Locate the cell with the specified text and output its [x, y] center coordinate. 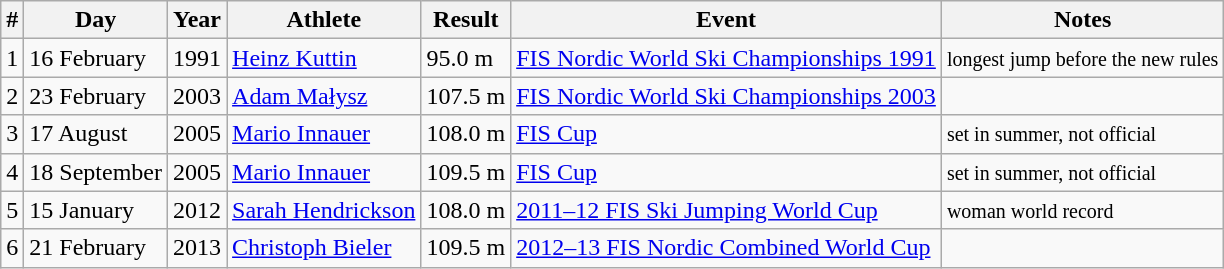
Athlete [324, 20]
Sarah Hendrickson [324, 210]
FIS Nordic World Ski Championships 1991 [726, 58]
95.0 m [466, 58]
Adam Małysz [324, 96]
Christoph Bieler [324, 248]
6 [12, 248]
18 September [96, 172]
2013 [198, 248]
3 [12, 134]
2 [12, 96]
5 [12, 210]
4 [12, 172]
Result [466, 20]
17 August [96, 134]
woman world record [1082, 210]
23 February [96, 96]
2012–13 FIS Nordic Combined World Cup [726, 248]
2003 [198, 96]
longest jump before the new rules [1082, 58]
FIS Nordic World Ski Championships 2003 [726, 96]
107.5 m [466, 96]
Notes [1082, 20]
# [12, 20]
Heinz Kuttin [324, 58]
Year [198, 20]
Event [726, 20]
16 February [96, 58]
15 January [96, 210]
21 February [96, 248]
1991 [198, 58]
Day [96, 20]
1 [12, 58]
2012 [198, 210]
2011–12 FIS Ski Jumping World Cup [726, 210]
